From the cell containing the given text, extract its center point as (x, y) coordinate. 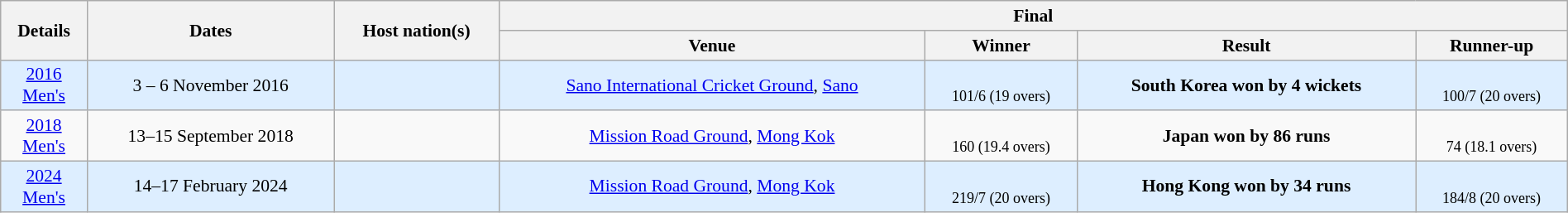
Japan won by 86 runs (1246, 136)
Details (45, 30)
Final (1033, 16)
Result (1246, 46)
100/7 (20 overs) (1492, 85)
14–17 February 2024 (210, 187)
Host nation(s) (417, 30)
South Korea won by 4 wickets (1246, 85)
160 (19.4 overs) (1001, 136)
Dates (210, 30)
Sano International Cricket Ground, Sano (712, 85)
219/7 (20 overs) (1001, 187)
Runner-up (1492, 46)
3 – 6 November 2016 (210, 85)
2018Men's (45, 136)
Hong Kong won by 34 runs (1246, 187)
2024Men's (45, 187)
Venue (712, 46)
101/6 (19 overs) (1001, 85)
2016Men's (45, 85)
13–15 September 2018 (210, 136)
74 (18.1 overs) (1492, 136)
184/8 (20 overs) (1492, 187)
Winner (1001, 46)
